Output the (X, Y) coordinate of the center of the cell containing the given text.  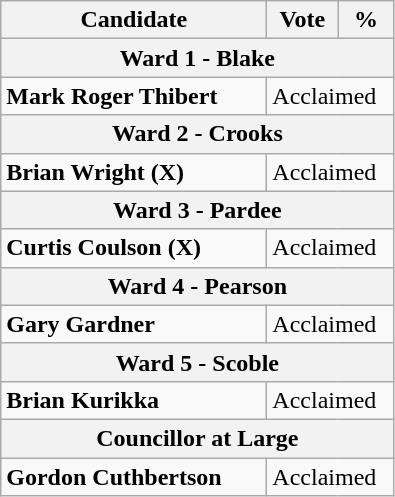
Councillor at Large (198, 438)
Ward 5 - Scoble (198, 362)
Gordon Cuthbertson (134, 477)
Ward 1 - Blake (198, 58)
Vote (302, 20)
Brian Wright (X) (134, 172)
Ward 4 - Pearson (198, 286)
Ward 3 - Pardee (198, 210)
Mark Roger Thibert (134, 96)
Candidate (134, 20)
Curtis Coulson (X) (134, 248)
% (366, 20)
Ward 2 - Crooks (198, 134)
Brian Kurikka (134, 400)
Gary Gardner (134, 324)
